Return the (X, Y) coordinate for the center point of the cell that contains the specified text.  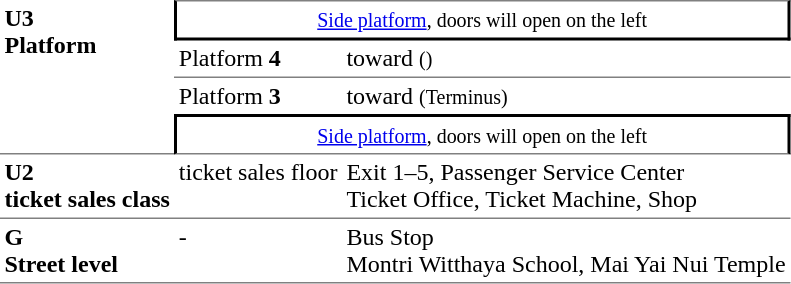
ticket sales floor (258, 186)
GStreet level (87, 251)
toward (Terminus) (566, 96)
Platform 3 (258, 96)
- (258, 251)
U3Platform (87, 77)
Platform 4 (258, 59)
toward () (566, 59)
Bus StopMontri Witthaya School, Mai Yai Nui Temple (566, 251)
U2ticket sales class (87, 186)
Exit 1–5, Passenger Service CenterTicket Office, Ticket Machine, Shop (566, 186)
